Search for the cell housing the specified text and yield its (X, Y) center coordinate. 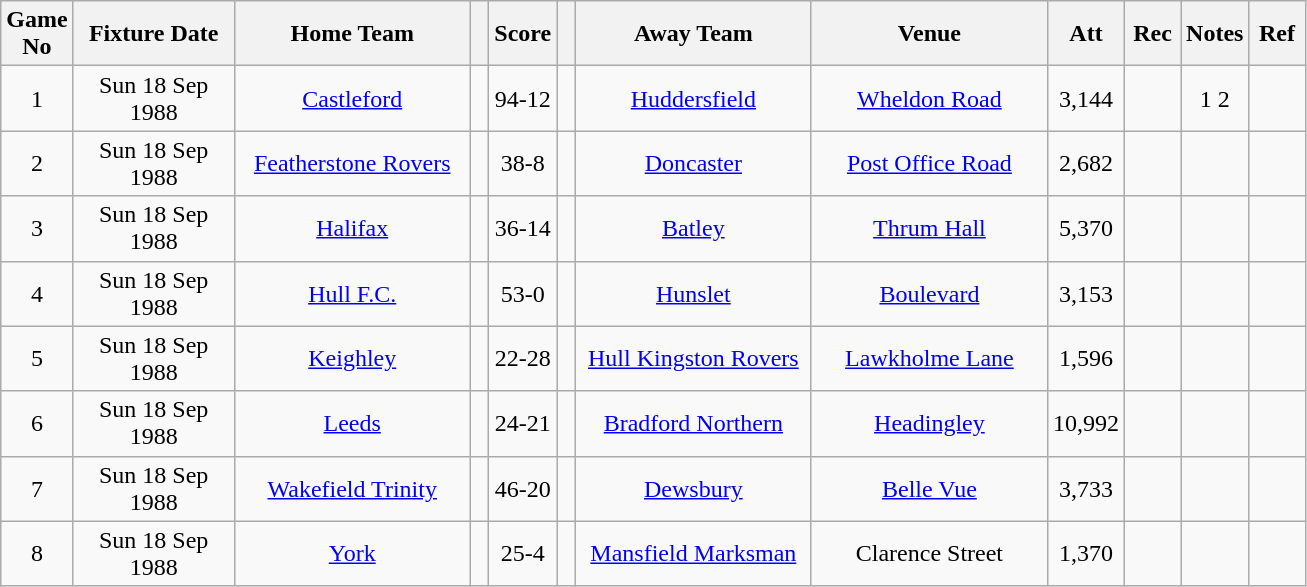
36-14 (523, 228)
5,370 (1086, 228)
7 (37, 488)
53-0 (523, 294)
Mansfield Marksman (693, 554)
Home Team (352, 34)
1,596 (1086, 358)
Rec (1153, 34)
38-8 (523, 164)
Leeds (352, 424)
Ref (1277, 34)
York (352, 554)
Castleford (352, 98)
Keighley (352, 358)
3,144 (1086, 98)
94-12 (523, 98)
Hunslet (693, 294)
Thrum Hall (929, 228)
Notes (1215, 34)
24-21 (523, 424)
Dewsbury (693, 488)
Clarence Street (929, 554)
3 (37, 228)
Wheldon Road (929, 98)
Batley (693, 228)
Venue (929, 34)
Belle Vue (929, 488)
22-28 (523, 358)
Lawkholme Lane (929, 358)
3,153 (1086, 294)
Featherstone Rovers (352, 164)
Halifax (352, 228)
Post Office Road (929, 164)
Doncaster (693, 164)
Wakefield Trinity (352, 488)
Away Team (693, 34)
1 (37, 98)
Fixture Date (154, 34)
3,733 (1086, 488)
1,370 (1086, 554)
5 (37, 358)
Game No (37, 34)
Boulevard (929, 294)
Headingley (929, 424)
Hull Kingston Rovers (693, 358)
8 (37, 554)
4 (37, 294)
46-20 (523, 488)
25-4 (523, 554)
Hull F.C. (352, 294)
Huddersfield (693, 98)
6 (37, 424)
10,992 (1086, 424)
2 (37, 164)
Att (1086, 34)
Bradford Northern (693, 424)
1 2 (1215, 98)
Score (523, 34)
2,682 (1086, 164)
